Pinpoint the cell where the given text exists, returning its [x, y] midpoint coordinate. 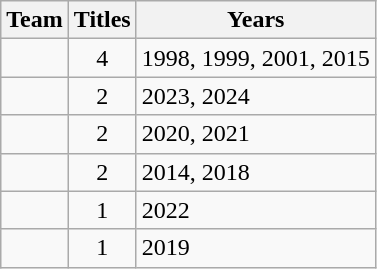
Team [35, 20]
Titles [102, 20]
2020, 2021 [256, 134]
4 [102, 58]
2014, 2018 [256, 172]
Years [256, 20]
1998, 1999, 2001, 2015 [256, 58]
2023, 2024 [256, 96]
2019 [256, 248]
2022 [256, 210]
